Return the [X, Y] coordinate for the center point of the cell that contains the specified text.  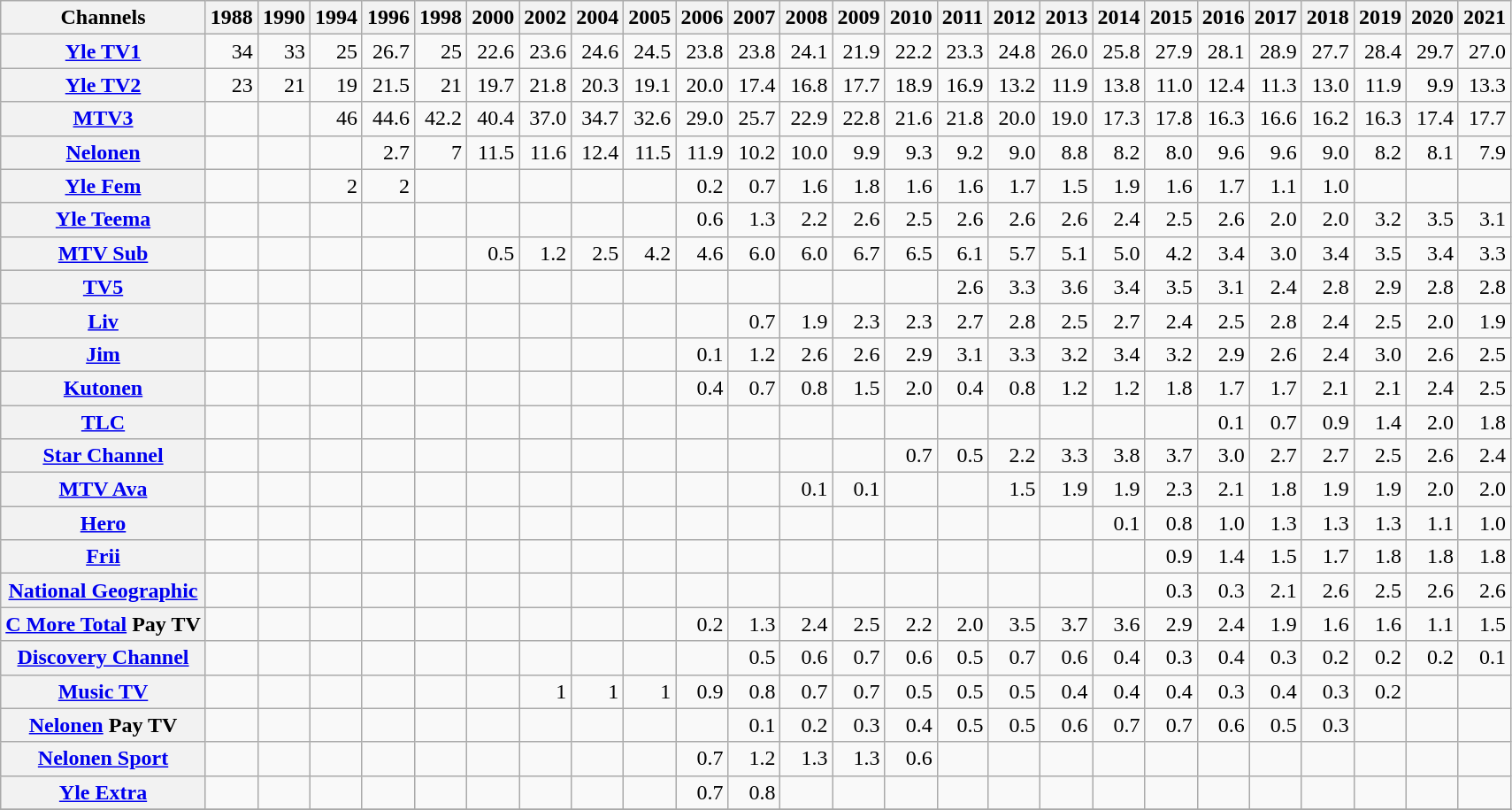
8.0 [1171, 152]
23.6 [545, 51]
Yle TV2 [104, 85]
28.1 [1223, 51]
2017 [1276, 18]
2019 [1380, 18]
2002 [545, 18]
11.0 [1171, 85]
2005 [649, 18]
33 [283, 51]
6.7 [858, 253]
2014 [1118, 18]
16.6 [1276, 119]
29.0 [702, 119]
MTV Ava [104, 490]
Nelonen Sport [104, 759]
28.9 [1276, 51]
C More Total Pay TV [104, 624]
27.9 [1171, 51]
Liv [104, 320]
26.0 [1067, 51]
21.6 [911, 119]
Yle TV1 [104, 51]
Nelonen Pay TV [104, 725]
22.8 [858, 119]
Frii [104, 557]
44.6 [388, 119]
23.3 [963, 51]
Hero [104, 523]
7 [441, 152]
Music TV [104, 691]
2021 [1485, 18]
19.7 [494, 85]
11.6 [545, 152]
5.0 [1118, 253]
40.4 [494, 119]
2015 [1171, 18]
National Geographic [104, 590]
13.8 [1118, 85]
21.5 [388, 85]
1996 [388, 18]
5.7 [1014, 253]
Nelonen [104, 152]
17.8 [1171, 119]
MTV Sub [104, 253]
Channels [104, 18]
2018 [1327, 18]
2006 [702, 18]
29.7 [1431, 51]
1994 [336, 18]
Kutonen [104, 388]
10.2 [754, 152]
27.0 [1485, 51]
6.5 [911, 253]
42.2 [441, 119]
8.1 [1431, 152]
13.2 [1014, 85]
16.8 [807, 85]
23 [232, 85]
25.8 [1118, 51]
19 [336, 85]
17.3 [1118, 119]
9.3 [911, 152]
2012 [1014, 18]
2011 [963, 18]
TLC [104, 422]
24.8 [1014, 51]
2009 [858, 18]
32.6 [649, 119]
7.9 [1485, 152]
Star Channel [104, 456]
22.2 [911, 51]
11.3 [1276, 85]
Yle Teema [104, 220]
4.6 [702, 253]
20.3 [598, 85]
10.0 [807, 152]
Yle Fem [104, 186]
22.9 [807, 119]
1998 [441, 18]
TV5 [104, 287]
2010 [911, 18]
5.1 [1067, 253]
26.7 [388, 51]
13.3 [1485, 85]
24.5 [649, 51]
24.1 [807, 51]
18.9 [911, 85]
2013 [1067, 18]
MTV3 [104, 119]
21.9 [858, 51]
Discovery Channel [104, 658]
16.9 [963, 85]
2020 [1431, 18]
34 [232, 51]
Yle Extra [104, 792]
2004 [598, 18]
9.2 [963, 152]
6.1 [963, 253]
19.0 [1067, 119]
13.0 [1327, 85]
2000 [494, 18]
19.1 [649, 85]
3.8 [1118, 456]
24.6 [598, 51]
1990 [283, 18]
25.7 [754, 119]
8.8 [1067, 152]
Jim [104, 354]
37.0 [545, 119]
16.2 [1327, 119]
2016 [1223, 18]
2007 [754, 18]
34.7 [598, 119]
46 [336, 119]
1988 [232, 18]
27.7 [1327, 51]
22.6 [494, 51]
28.4 [1380, 51]
2008 [807, 18]
